Locate the cell with the specified text and output its [x, y] center coordinate. 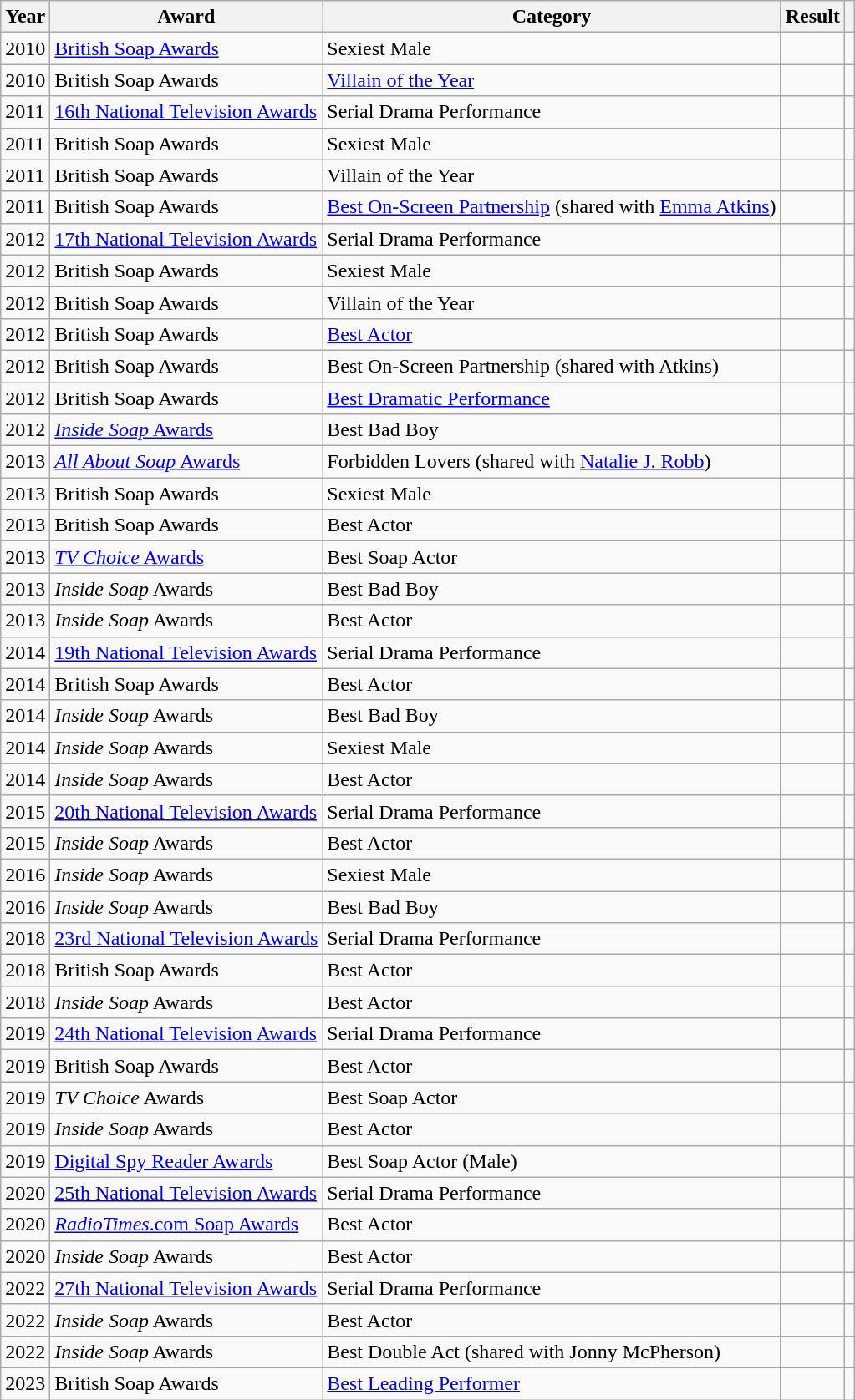
17th National Television Awards [186, 239]
20th National Television Awards [186, 811]
23rd National Television Awards [186, 939]
Category [552, 17]
25th National Television Awards [186, 1193]
RadioTimes.com Soap Awards [186, 1225]
19th National Television Awards [186, 652]
Best Double Act (shared with Jonny McPherson) [552, 1352]
Best On-Screen Partnership (shared with Atkins) [552, 366]
Digital Spy Reader Awards [186, 1161]
24th National Television Awards [186, 1034]
Result [812, 17]
16th National Television Awards [186, 112]
All About Soap Awards [186, 462]
2023 [25, 1383]
Best Leading Performer [552, 1383]
Best Dramatic Performance [552, 398]
Best On-Screen Partnership (shared with Emma Atkins) [552, 207]
Forbidden Lovers (shared with Natalie J. Robb) [552, 462]
Award [186, 17]
Best Soap Actor (Male) [552, 1161]
27th National Television Awards [186, 1288]
Year [25, 17]
